Identify which cell holds the provided text, then report its (X, Y) central coordinate. 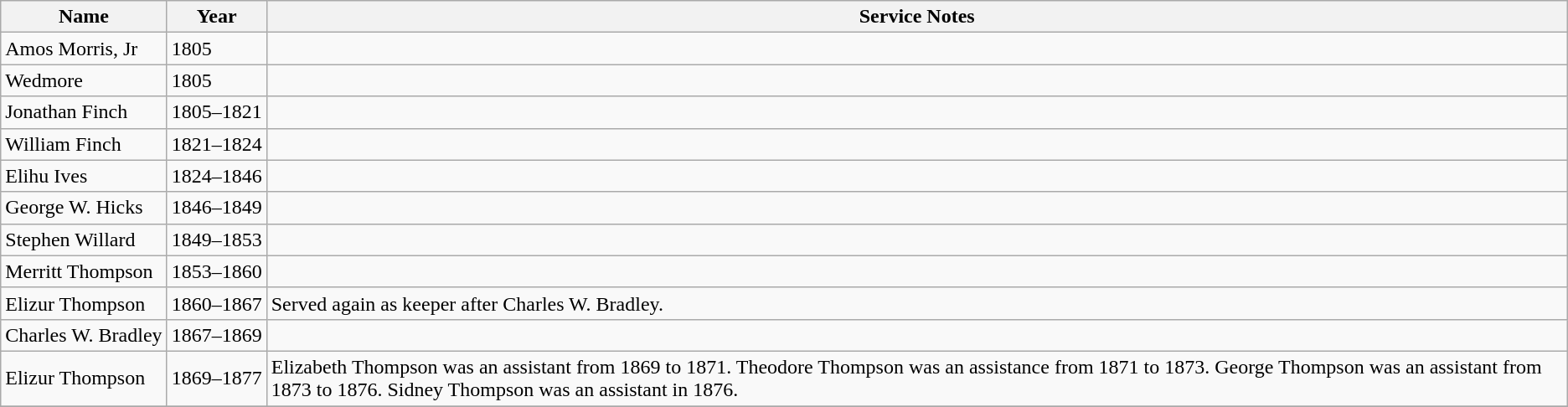
Stephen Willard (84, 240)
Wedmore (84, 80)
1821–1824 (216, 144)
1824–1846 (216, 176)
1853–1860 (216, 271)
Amos Morris, Jr (84, 49)
1846–1849 (216, 208)
Charles W. Bradley (84, 335)
Jonathan Finch (84, 112)
Year (216, 17)
Merritt Thompson (84, 271)
1805–1821 (216, 112)
William Finch (84, 144)
Service Notes (916, 17)
1869–1877 (216, 379)
Served again as keeper after Charles W. Bradley. (916, 303)
Name (84, 17)
Elihu Ives (84, 176)
1849–1853 (216, 240)
1867–1869 (216, 335)
1860–1867 (216, 303)
George W. Hicks (84, 208)
